For the text-containing cell, return its midpoint in (x, y) coordinate format. 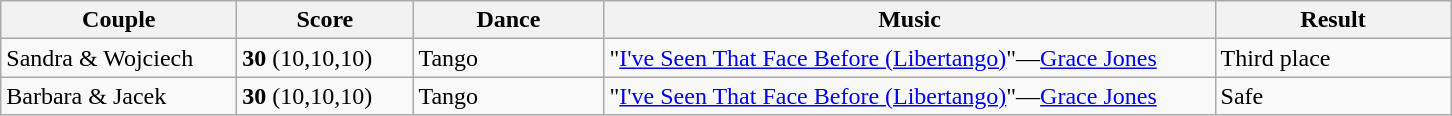
Safe (1333, 96)
Dance (508, 20)
Result (1333, 20)
Barbara & Jacek (119, 96)
Sandra & Wojciech (119, 58)
Third place (1333, 58)
Couple (119, 20)
Music (910, 20)
Score (325, 20)
